Capture the cell that displays the provided text and extract its (x, y) central coordinate. 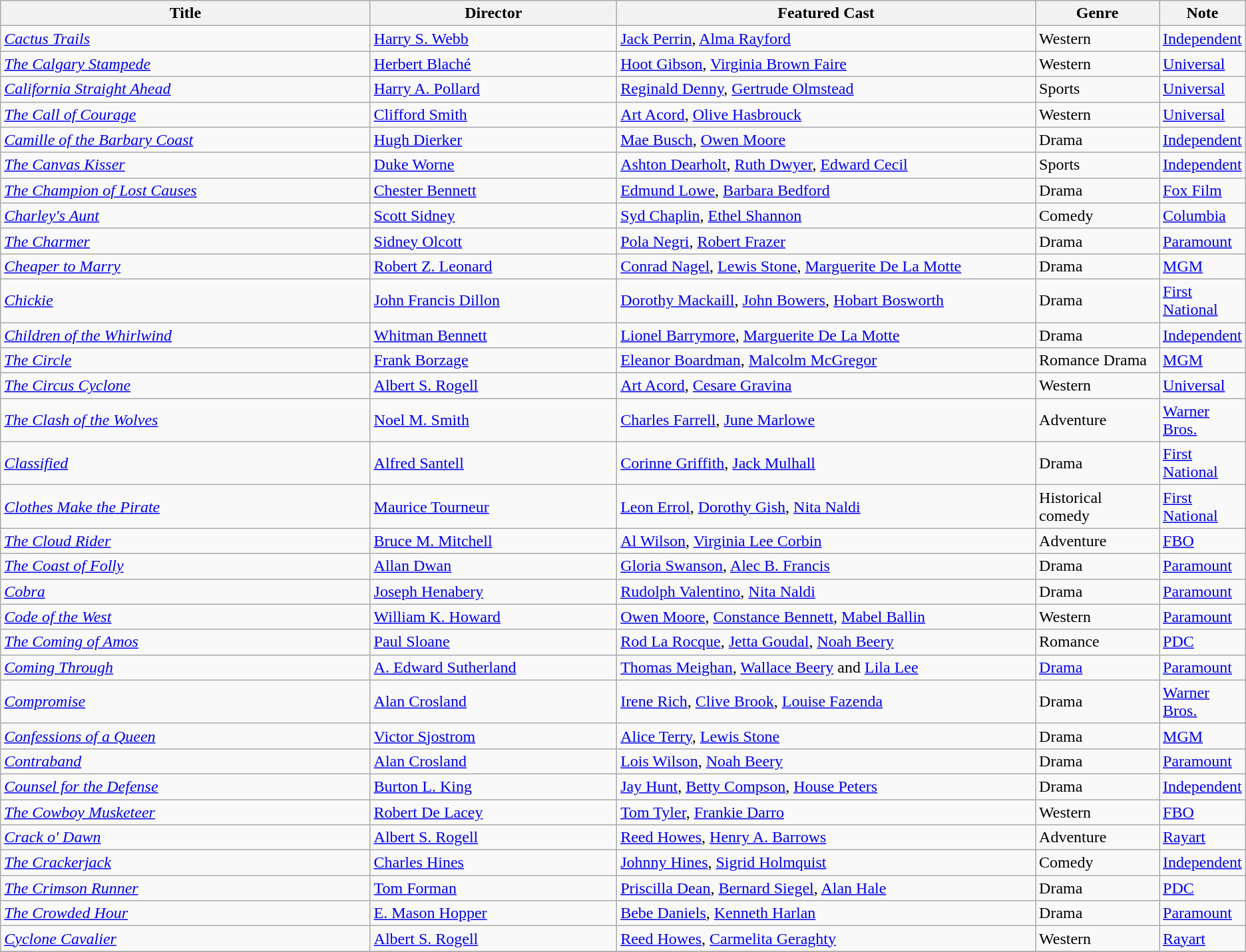
Johnny Hines, Sigrid Holmquist (827, 863)
Genre (1098, 13)
Conrad Nagel, Lewis Stone, Marguerite De La Motte (827, 266)
The Circus Cyclone (185, 386)
Charles Hines (494, 863)
Joseph Henabery (494, 591)
Leon Errol, Dorothy Gish, Nita Naldi (827, 507)
Tom Forman (494, 888)
Alice Terry, Lewis Stone (827, 736)
The Coming of Amos (185, 642)
The Charmer (185, 241)
Thomas Meighan, Wallace Beery and Lila Lee (827, 667)
Reed Howes, Henry A. Barrows (827, 838)
Clothes Make the Pirate (185, 507)
Art Acord, Cesare Gravina (827, 386)
Code of the West (185, 617)
Cheaper to Marry (185, 266)
Hoot Gibson, Virginia Brown Faire (827, 64)
Scott Sidney (494, 216)
Pola Negri, Robert Frazer (827, 241)
The Call of Courage (185, 114)
Noel M. Smith (494, 420)
The Cowboy Musketeer (185, 812)
Irene Rich, Clive Brook, Louise Fazenda (827, 701)
Lionel Barrymore, Marguerite De La Motte (827, 335)
Edmund Lowe, Barbara Bedford (827, 190)
Duke Worne (494, 165)
Paul Sloane (494, 642)
Director (494, 13)
Mae Busch, Owen Moore (827, 140)
Rod La Rocque, Jetta Goudal, Noah Beery (827, 642)
Robert De Lacey (494, 812)
Allan Dwan (494, 566)
Camille of the Barbary Coast (185, 140)
Featured Cast (827, 13)
E. Mason Hopper (494, 913)
The Crowded Hour (185, 913)
Compromise (185, 701)
Ashton Dearholt, Ruth Dwyer, Edward Cecil (827, 165)
The Cloud Rider (185, 541)
Charley's Aunt (185, 216)
Bruce M. Mitchell (494, 541)
The Clash of the Wolves (185, 420)
Charles Farrell, June Marlowe (827, 420)
Alfred Santell (494, 463)
Al Wilson, Virginia Lee Corbin (827, 541)
Cyclone Cavalier (185, 939)
Rudolph Valentino, Nita Naldi (827, 591)
Lois Wilson, Noah Beery (827, 761)
A. Edward Sutherland (494, 667)
The Calgary Stampede (185, 64)
The Coast of Folly (185, 566)
Reginald Denny, Gertrude Olmstead (827, 89)
Confessions of a Queen (185, 736)
Chester Bennett (494, 190)
Hugh Dierker (494, 140)
John Francis Dillon (494, 301)
Priscilla Dean, Bernard Siegel, Alan Hale (827, 888)
Harry A. Pollard (494, 89)
William K. Howard (494, 617)
Sidney Olcott (494, 241)
Tom Tyler, Frankie Darro (827, 812)
Children of the Whirlwind (185, 335)
Contraband (185, 761)
Frank Borzage (494, 361)
Cactus Trails (185, 39)
The Canvas Kisser (185, 165)
Note (1203, 13)
Classified (185, 463)
Burton L. King (494, 786)
The Crimson Runner (185, 888)
The Champion of Lost Causes (185, 190)
Dorothy Mackaill, John Bowers, Hobart Bosworth (827, 301)
Victor Sjostrom (494, 736)
The Crackerjack (185, 863)
Gloria Swanson, Alec B. Francis (827, 566)
Syd Chaplin, Ethel Shannon (827, 216)
Herbert Blaché (494, 64)
Bebe Daniels, Kenneth Harlan (827, 913)
Maurice Tourneur (494, 507)
Crack o' Dawn (185, 838)
Historical comedy (1098, 507)
Counsel for the Defense (185, 786)
Art Acord, Olive Hasbrouck (827, 114)
Title (185, 13)
Jay Hunt, Betty Compson, House Peters (827, 786)
Romance Drama (1098, 361)
Jack Perrin, Alma Rayford (827, 39)
Chickie (185, 301)
Clifford Smith (494, 114)
Reed Howes, Carmelita Geraghty (827, 939)
Romance (1098, 642)
California Straight Ahead (185, 89)
Harry S. Webb (494, 39)
Cobra (185, 591)
The Circle (185, 361)
Corinne Griffith, Jack Mulhall (827, 463)
Robert Z. Leonard (494, 266)
Eleanor Boardman, Malcolm McGregor (827, 361)
Owen Moore, Constance Bennett, Mabel Ballin (827, 617)
Coming Through (185, 667)
Fox Film (1203, 190)
Whitman Bennett (494, 335)
Columbia (1203, 216)
